Extract the [x, y] coordinate from the center of the cell holding the provided text.  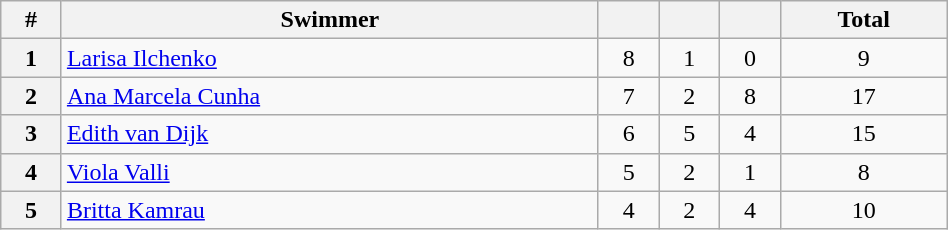
6 [628, 134]
Swimmer [330, 20]
Viola Valli [330, 172]
3 [32, 134]
# [32, 20]
15 [864, 134]
Britta Kamrau [330, 210]
Larisa Ilchenko [330, 58]
Total [864, 20]
9 [864, 58]
17 [864, 96]
7 [628, 96]
0 [750, 58]
Edith van Dijk [330, 134]
10 [864, 210]
Ana Marcela Cunha [330, 96]
